Find where the given text appears and provide that cell's center as [x, y] coordinate. 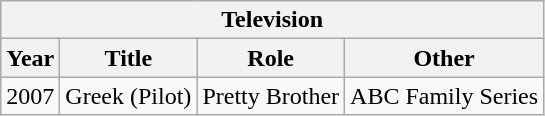
Television [272, 20]
Pretty Brother [271, 96]
Title [128, 58]
Other [444, 58]
Greek (Pilot) [128, 96]
ABC Family Series [444, 96]
Role [271, 58]
Year [30, 58]
2007 [30, 96]
